Provide the (x, y) coordinate of the cell's center where the given text is located.  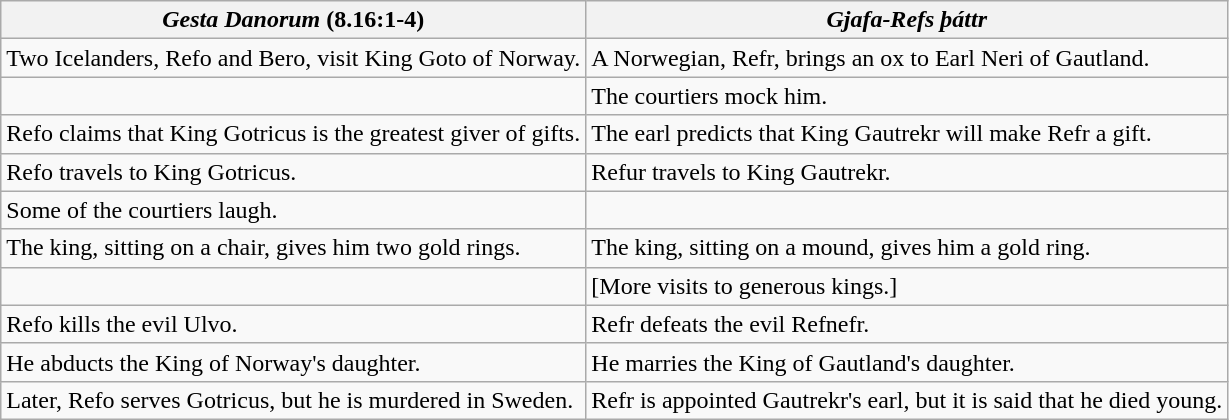
He marries the King of Gautland's daughter. (907, 362)
He abducts the King of Norway's daughter. (294, 362)
Later, Refo serves Gotricus, but he is murdered in Sweden. (294, 400)
Refo kills the evil Ulvo. (294, 324)
Refr defeats the evil Refnefr. (907, 324)
Refr is appointed Gautrekr's earl, but it is said that he died young. (907, 400)
Refur travels to King Gautrekr. (907, 172)
Some of the courtiers laugh. (294, 210)
The courtiers mock him. (907, 96)
Refo claims that King Gotricus is the greatest giver of gifts. (294, 134)
Two Icelanders, Refo and Bero, visit King Goto of Norway. (294, 58)
Gesta Danorum (8.16:1-4) (294, 20)
A Norwegian, Refr, brings an ox to Earl Neri of Gautland. (907, 58)
Refo travels to King Gotricus. (294, 172)
[More visits to generous kings.] (907, 286)
The king, sitting on a mound, gives him a gold ring. (907, 248)
The earl predicts that King Gautrekr will make Refr a gift. (907, 134)
The king, sitting on a chair, gives him two gold rings. (294, 248)
Gjafa-Refs þáttr (907, 20)
